Pinpoint the cell where the given text exists, returning its (x, y) midpoint coordinate. 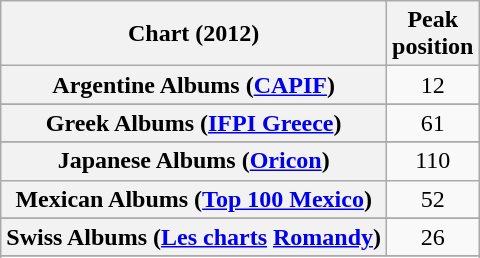
Argentine Albums (CAPIF) (194, 85)
Mexican Albums (Top 100 Mexico) (194, 199)
Chart (2012) (194, 34)
Japanese Albums (Oricon) (194, 161)
12 (433, 85)
110 (433, 161)
Peakposition (433, 34)
52 (433, 199)
26 (433, 237)
61 (433, 123)
Greek Albums (IFPI Greece) (194, 123)
Swiss Albums (Les charts Romandy) (194, 237)
